Output the (x, y) coordinate of the center of the cell containing the given text.  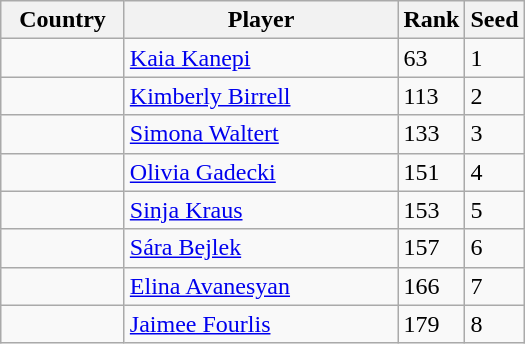
Rank (432, 20)
166 (432, 286)
153 (432, 210)
133 (432, 134)
Player (261, 20)
Sinja Kraus (261, 210)
6 (494, 248)
Sára Bejlek (261, 248)
Kimberly Birrell (261, 96)
1 (494, 58)
5 (494, 210)
Elina Avanesyan (261, 286)
7 (494, 286)
157 (432, 248)
113 (432, 96)
Seed (494, 20)
8 (494, 324)
Country (63, 20)
151 (432, 172)
4 (494, 172)
63 (432, 58)
Kaia Kanepi (261, 58)
179 (432, 324)
Simona Waltert (261, 134)
3 (494, 134)
Olivia Gadecki (261, 172)
2 (494, 96)
Jaimee Fourlis (261, 324)
